Find where the given text appears and provide that cell's center as (X, Y) coordinate. 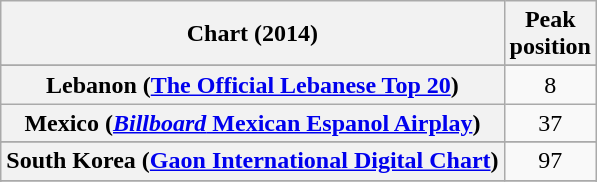
8 (550, 85)
Chart (2014) (252, 34)
Lebanon (The Official Lebanese Top 20) (252, 85)
South Korea (Gaon International Digital Chart) (252, 161)
Mexico (Billboard Mexican Espanol Airplay) (252, 123)
Peakposition (550, 34)
97 (550, 161)
37 (550, 123)
